Locate the cell with the specified text and output its (x, y) center coordinate. 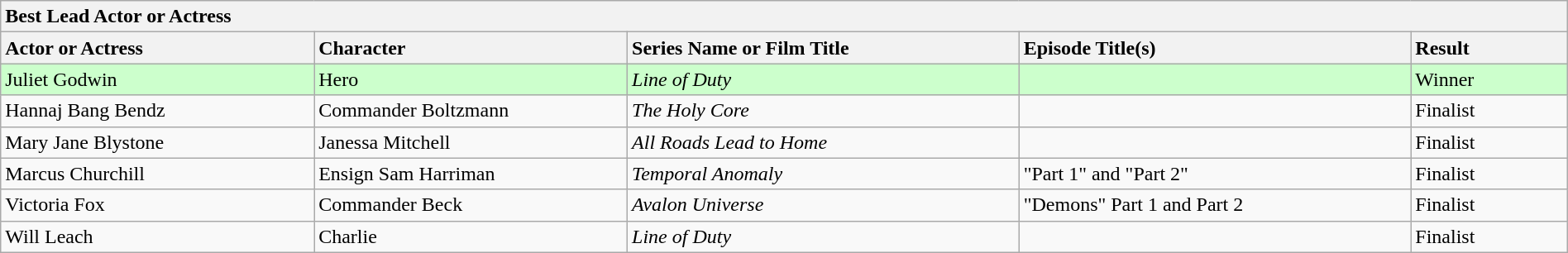
Victoria Fox (157, 205)
Juliet Godwin (157, 79)
Marcus Churchill (157, 174)
Mary Jane Blystone (157, 142)
Charlie (471, 236)
Will Leach (157, 236)
Avalon Universe (824, 205)
Ensign Sam Harriman (471, 174)
Character (471, 48)
Commander Boltzmann (471, 111)
Series Name or Film Title (824, 48)
Result (1489, 48)
Hero (471, 79)
Episode Title(s) (1215, 48)
"Part 1" and "Part 2" (1215, 174)
Winner (1489, 79)
Commander Beck (471, 205)
The Holy Core (824, 111)
Temporal Anomaly (824, 174)
"Demons" Part 1 and Part 2 (1215, 205)
Actor or Actress (157, 48)
Hannaj Bang Bendz (157, 111)
Janessa Mitchell (471, 142)
All Roads Lead to Home (824, 142)
Best Lead Actor or Actress (784, 17)
